From the cell containing the given text, extract its center point as [x, y] coordinate. 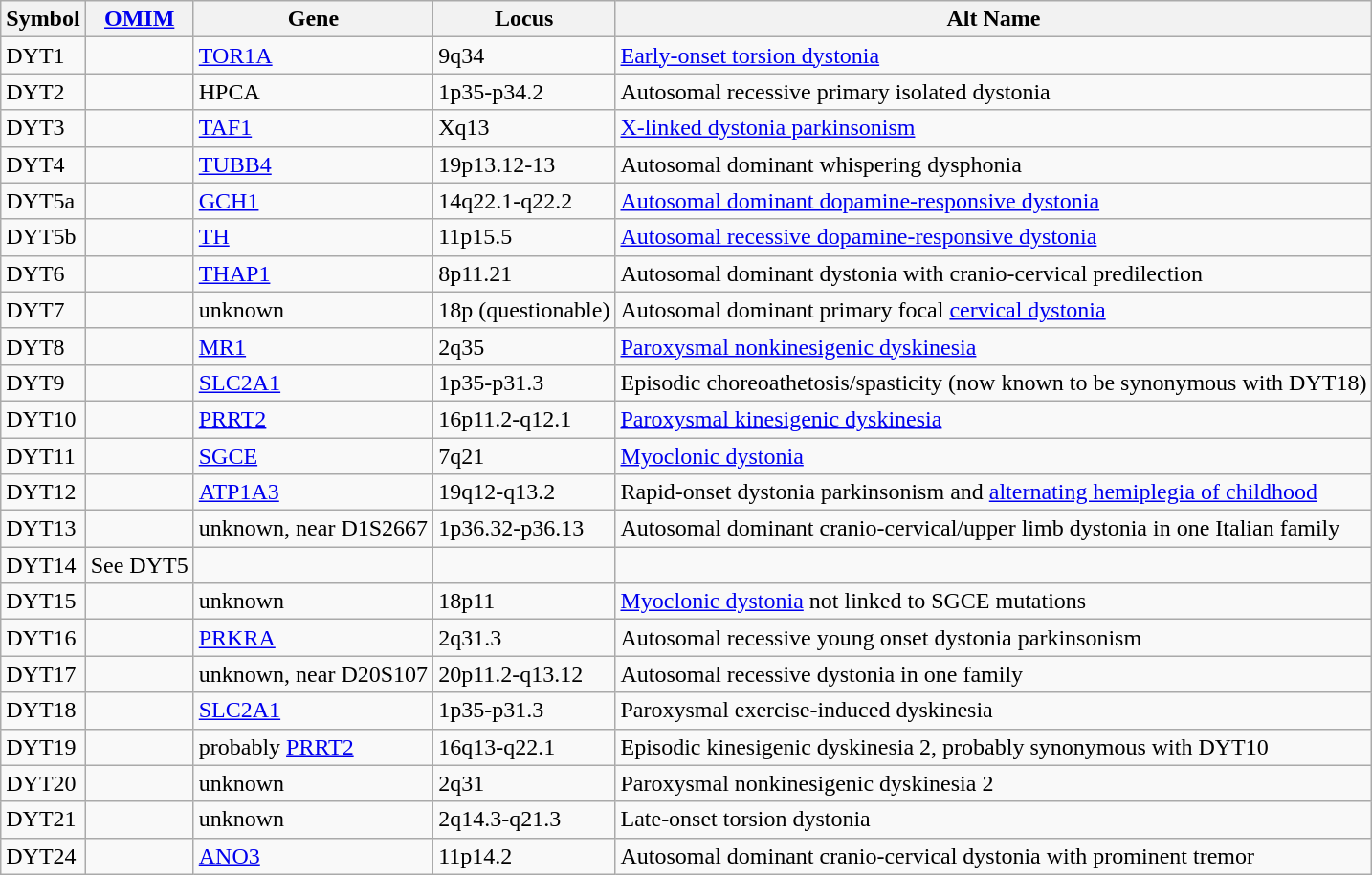
Autosomal dominant cranio-cervical dystonia with prominent tremor [993, 856]
1p36.32-p36.13 [524, 529]
Rapid-onset dystonia parkinsonism and alternating hemiplegia of childhood [993, 492]
DYT13 [43, 529]
Autosomal dominant whispering dysphonia [993, 164]
Xq13 [524, 128]
DYT7 [43, 310]
19q12-q13.2 [524, 492]
Locus [524, 19]
8p11.21 [524, 273]
DYT1 [43, 55]
DYT8 [43, 346]
Autosomal recessive dopamine-responsive dystonia [993, 237]
11p15.5 [524, 237]
Autosomal recessive young onset dystonia parkinsonism [993, 638]
20p11.2-q13.12 [524, 674]
DYT2 [43, 92]
TOR1A [313, 55]
DYT5b [43, 237]
DYT3 [43, 128]
MR1 [313, 346]
ATP1A3 [313, 492]
2q14.3-q21.3 [524, 820]
Paroxysmal kinesigenic dyskinesia [993, 419]
Autosomal dominant primary focal cervical dystonia [993, 310]
ANO3 [313, 856]
Late-onset torsion dystonia [993, 820]
Episodic choreoathetosis/spasticity (now known to be synonymous with DYT18) [993, 383]
Myoclonic dystonia not linked to SGCE mutations [993, 602]
14q22.1-q22.2 [524, 201]
GCH1 [313, 201]
DYT10 [43, 419]
DYT14 [43, 565]
16p11.2-q12.1 [524, 419]
TH [313, 237]
Alt Name [993, 19]
Autosomal dominant cranio-cervical/upper limb dystonia in one Italian family [993, 529]
DYT11 [43, 456]
Symbol [43, 19]
Autosomal dominant dystonia with cranio-cervical predilection [993, 273]
See DYT5 [140, 565]
THAP1 [313, 273]
2q35 [524, 346]
TAF1 [313, 128]
16q13-q22.1 [524, 747]
7q21 [524, 456]
2q31.3 [524, 638]
PRKRA [313, 638]
DYT12 [43, 492]
unknown, near D20S107 [313, 674]
DYT9 [43, 383]
Gene [313, 19]
DYT21 [43, 820]
probably PRRT2 [313, 747]
DYT20 [43, 783]
11p14.2 [524, 856]
9q34 [524, 55]
1p35-p34.2 [524, 92]
DYT15 [43, 602]
19p13.12-13 [524, 164]
2q31 [524, 783]
DYT18 [43, 711]
unknown, near D1S2667 [313, 529]
DYT5a [43, 201]
18p (questionable) [524, 310]
DYT19 [43, 747]
Early-onset torsion dystonia [993, 55]
DYT16 [43, 638]
Paroxysmal nonkinesigenic dyskinesia [993, 346]
OMIM [140, 19]
HPCA [313, 92]
DYT17 [43, 674]
Paroxysmal nonkinesigenic dyskinesia 2 [993, 783]
18p11 [524, 602]
Autosomal recessive primary isolated dystonia [993, 92]
DYT4 [43, 164]
TUBB4 [313, 164]
Myoclonic dystonia [993, 456]
Paroxysmal exercise-induced dyskinesia [993, 711]
Episodic kinesigenic dyskinesia 2, probably synonymous with DYT10 [993, 747]
SGCE [313, 456]
Autosomal recessive dystonia in one family [993, 674]
DYT24 [43, 856]
DYT6 [43, 273]
Autosomal dominant dopamine-responsive dystonia [993, 201]
PRRT2 [313, 419]
X-linked dystonia parkinsonism [993, 128]
